Detect which cell encompasses the target text, then output its (x, y) center coordinate. 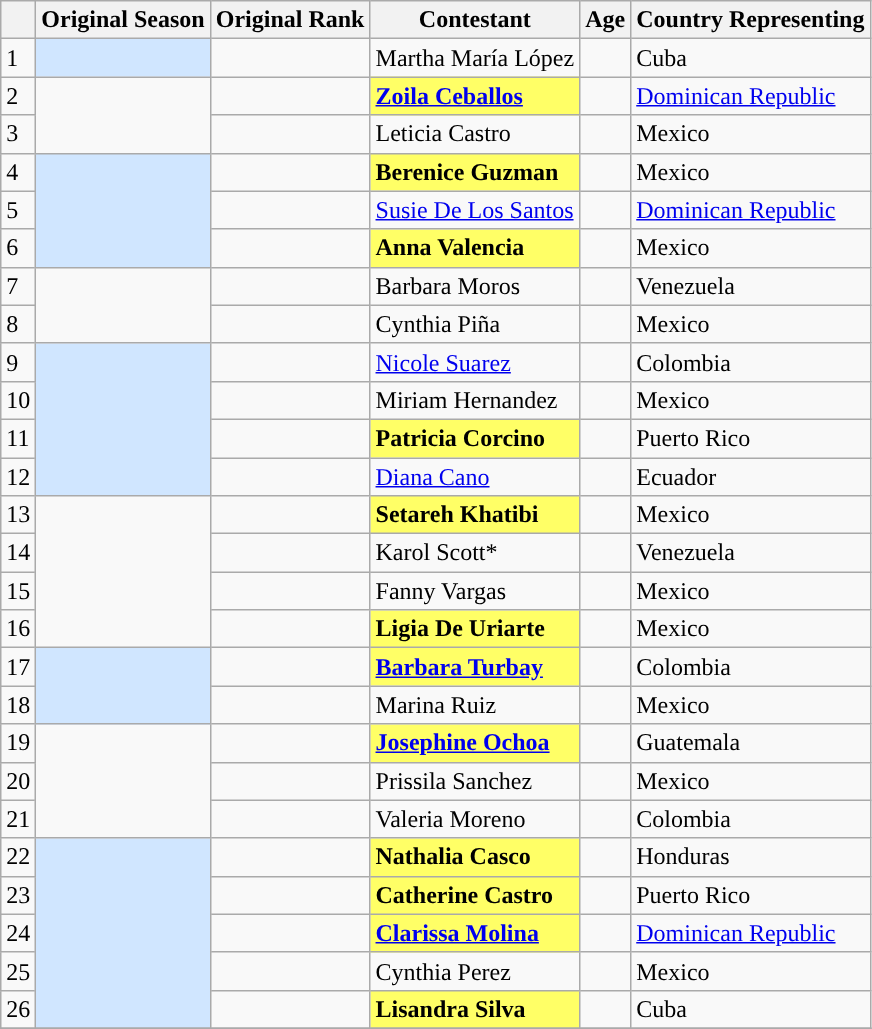
Cynthia Perez (475, 971)
Lisandra Silva (475, 1009)
Fanny Vargas (475, 591)
15 (18, 591)
Country Representing (750, 20)
11 (18, 438)
4 (18, 172)
Original Season (123, 20)
Original Rank (290, 20)
Zoila Ceballos (475, 96)
Catherine Castro (475, 895)
Josephine Ochoa (475, 743)
Honduras (750, 857)
Cynthia Piña (475, 324)
8 (18, 324)
19 (18, 743)
Diana Cano (475, 477)
Barbara Moros (475, 286)
Guatemala (750, 743)
Valeria Moreno (475, 819)
16 (18, 629)
Susie De Los Santos (475, 210)
Nathalia Casco (475, 857)
13 (18, 515)
21 (18, 819)
22 (18, 857)
25 (18, 971)
Prissila Sanchez (475, 781)
18 (18, 705)
14 (18, 553)
7 (18, 286)
3 (18, 134)
Berenice Guzman (475, 172)
Age (606, 20)
Ligia De Uriarte (475, 629)
Barbara Turbay (475, 667)
20 (18, 781)
12 (18, 477)
10 (18, 400)
24 (18, 933)
23 (18, 895)
Patricia Corcino (475, 438)
2 (18, 96)
Setareh Khatibi (475, 515)
17 (18, 667)
Karol Scott* (475, 553)
Nicole Suarez (475, 362)
Martha María López (475, 58)
Clarissa Molina (475, 933)
Ecuador (750, 477)
5 (18, 210)
9 (18, 362)
6 (18, 248)
Marina Ruiz (475, 705)
Anna Valencia (475, 248)
Leticia Castro (475, 134)
26 (18, 1009)
Miriam Hernandez (475, 400)
1 (18, 58)
Contestant (475, 20)
